Detect which cell encompasses the target text, then output its [x, y] center coordinate. 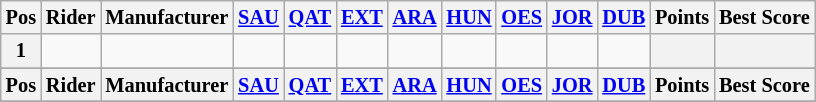
1 [21, 51]
